Scan for the cell matching the given text and deliver its (x, y) coordinate at center. 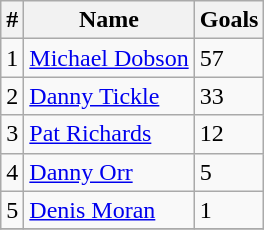
Denis Moran (109, 210)
12 (229, 134)
Goals (229, 20)
Danny Orr (109, 172)
Danny Tickle (109, 96)
# (12, 20)
Michael Dobson (109, 58)
Name (109, 20)
3 (12, 134)
33 (229, 96)
4 (12, 172)
Pat Richards (109, 134)
2 (12, 96)
57 (229, 58)
